Detect which cell encompasses the target text, then output its (x, y) center coordinate. 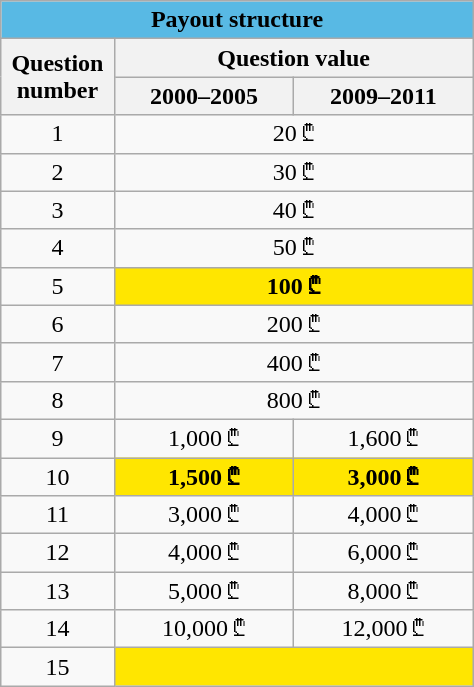
11 (58, 515)
14 (58, 629)
12 (58, 553)
5,000 ₾ (204, 591)
5 (58, 286)
1,000 ₾ (204, 438)
Payout structure (237, 20)
8 (58, 400)
2000–2005 (204, 96)
1 (58, 134)
4 (58, 248)
15 (58, 667)
20 ₾ (294, 134)
10,000 ₾ (204, 629)
13 (58, 591)
Question number (58, 77)
800 ₾ (294, 400)
10 (58, 477)
2009–2011 (384, 96)
7 (58, 362)
30 ₾ (294, 172)
2 (58, 172)
12,000 ₾ (384, 629)
6 (58, 324)
8,000 ₾ (384, 591)
6,000 ₾ (384, 553)
100 ₾ (294, 286)
1,600 ₾ (384, 438)
1,500 ₾ (204, 477)
3 (58, 210)
9 (58, 438)
40 ₾ (294, 210)
400 ₾ (294, 362)
200 ₾ (294, 324)
50 ₾ (294, 248)
Question value (294, 58)
